For the text-containing cell, return its midpoint in (x, y) coordinate format. 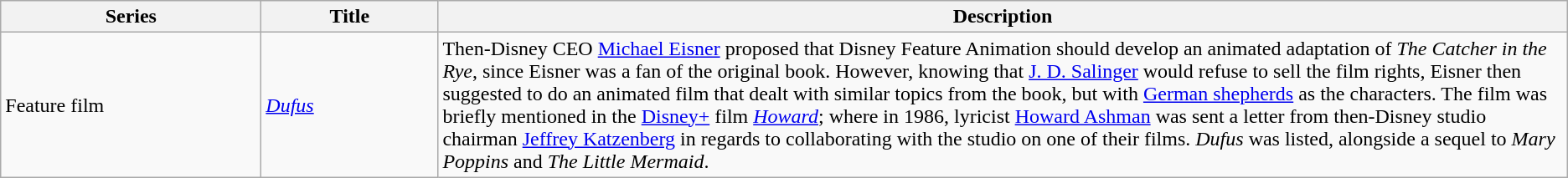
Feature film (131, 105)
Title (350, 17)
Description (1003, 17)
Series (131, 17)
Dufus (350, 105)
